Search for the cell housing the specified text and yield its (x, y) center coordinate. 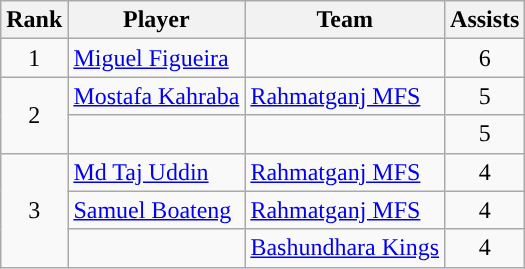
3 (34, 210)
Samuel Boateng (156, 210)
Assists (485, 20)
Rank (34, 20)
1 (34, 58)
6 (485, 58)
Team (345, 20)
Player (156, 20)
Miguel Figueira (156, 58)
Bashundhara Kings (345, 248)
Md Taj Uddin (156, 172)
2 (34, 115)
Mostafa Kahraba (156, 96)
